Identify which cell holds the provided text, then report its (x, y) central coordinate. 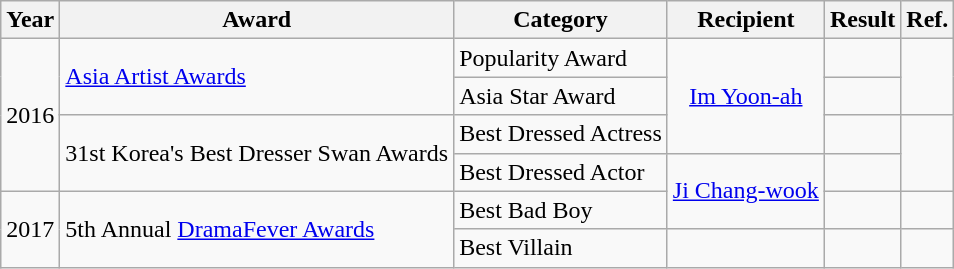
Category (561, 20)
2016 (30, 115)
Asia Star Award (561, 96)
2017 (30, 229)
Im Yoon-ah (746, 96)
31st Korea's Best Dresser Swan Awards (257, 153)
Best Villain (561, 248)
Recipient (746, 20)
5th Annual DramaFever Awards (257, 229)
Ji Chang-wook (746, 191)
Best Bad Boy (561, 210)
Best Dressed Actor (561, 172)
Best Dressed Actress (561, 134)
Award (257, 20)
Popularity Award (561, 58)
Result (862, 20)
Ref. (928, 20)
Asia Artist Awards (257, 77)
Year (30, 20)
